Extract the [x, y] coordinate from the center of the cell holding the provided text.  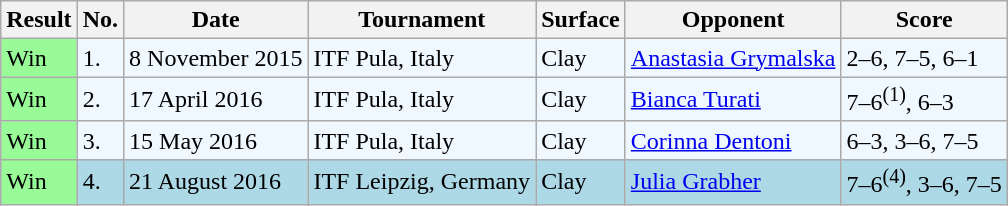
Opponent [733, 20]
21 August 2016 [216, 182]
Anastasia Grymalska [733, 58]
7–6(4), 3–6, 7–5 [924, 182]
17 April 2016 [216, 100]
Tournament [422, 20]
2. [100, 100]
Julia Grabher [733, 182]
Score [924, 20]
15 May 2016 [216, 140]
1. [100, 58]
8 November 2015 [216, 58]
6–3, 3–6, 7–5 [924, 140]
3. [100, 140]
Corinna Dentoni [733, 140]
Surface [581, 20]
No. [100, 20]
4. [100, 182]
Result [39, 20]
2–6, 7–5, 6–1 [924, 58]
Date [216, 20]
ITF Leipzig, Germany [422, 182]
Bianca Turati [733, 100]
7–6(1), 6–3 [924, 100]
